Find where the given text appears and provide that cell's center as [X, Y] coordinate. 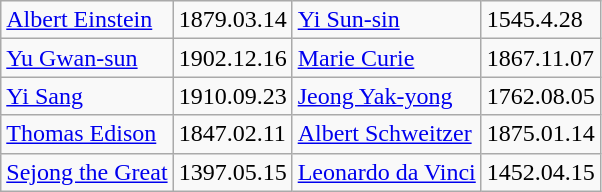
1867.11.07 [540, 58]
Leonardo da Vinci [386, 172]
Marie Curie [386, 58]
1902.12.16 [232, 58]
1452.04.15 [540, 172]
Yi Sun-sin [386, 20]
1762.08.05 [540, 96]
1545.4.28 [540, 20]
Sejong the Great [87, 172]
1875.01.14 [540, 134]
1847.02.11 [232, 134]
1879.03.14 [232, 20]
Thomas Edison [87, 134]
1910.09.23 [232, 96]
Yu Gwan-sun [87, 58]
Albert Einstein [87, 20]
1397.05.15 [232, 172]
Albert Schweitzer [386, 134]
Jeong Yak-yong [386, 96]
Yi Sang [87, 96]
